Output the [X, Y] coordinate of the center of the cell containing the given text.  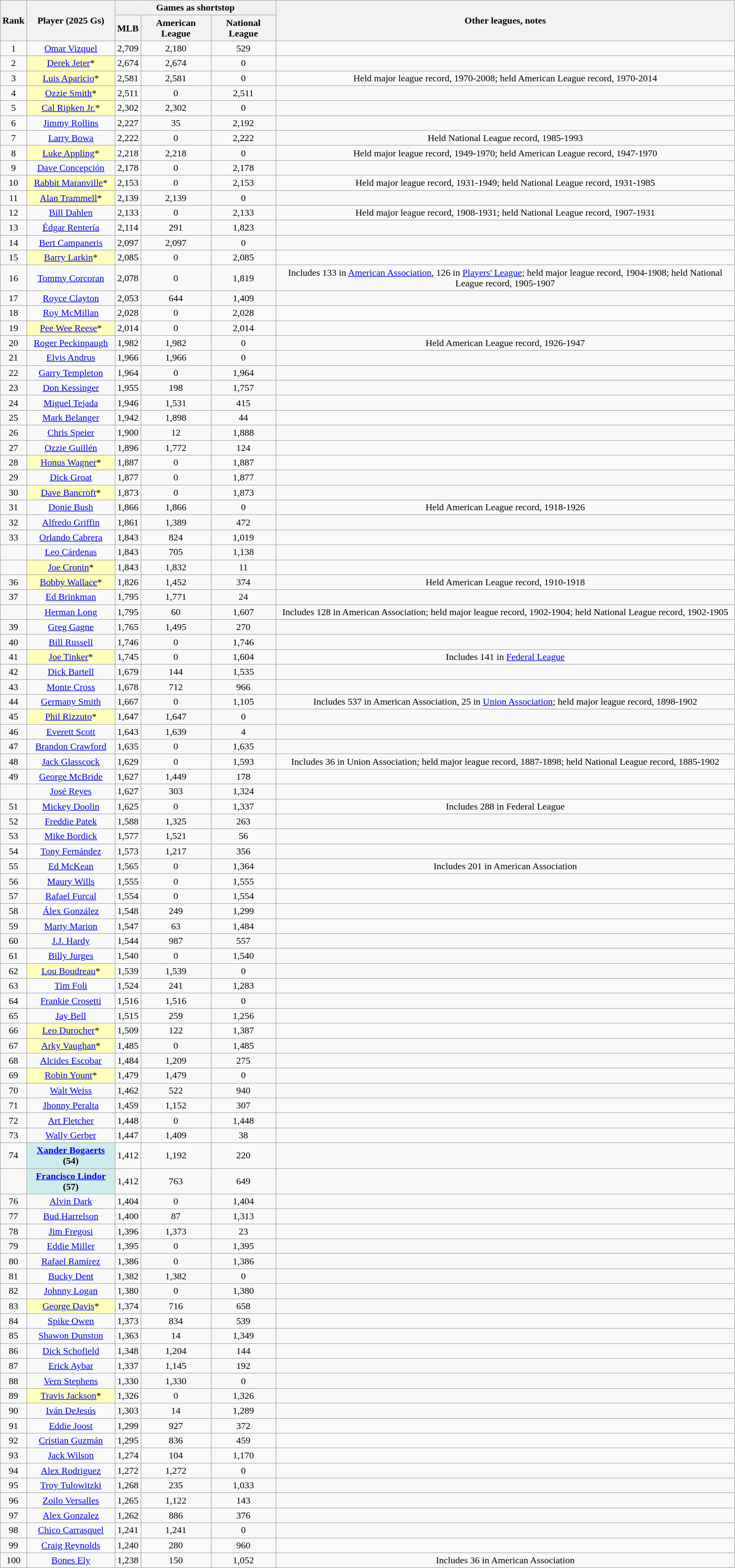
Royce Clayton [71, 298]
472 [243, 522]
42 [13, 672]
Bobby Wallace* [71, 582]
99 [13, 1545]
1,643 [128, 732]
Greg Gagne [71, 627]
1,122 [176, 1500]
1,364 [243, 866]
1,573 [128, 851]
Games as shortstop [196, 8]
1,033 [243, 1486]
1,289 [243, 1410]
6 [13, 123]
Jhonny Peralta [71, 1105]
Alfredo Griffin [71, 522]
307 [243, 1105]
Jack Wilson [71, 1456]
Held American League record, 1910-1918 [505, 582]
Leo Durocher* [71, 1031]
79 [13, 1246]
1,325 [176, 821]
45 [13, 717]
66 [13, 1031]
62 [13, 971]
81 [13, 1276]
1,625 [128, 806]
7 [13, 138]
33 [13, 537]
1 [13, 48]
1,679 [128, 672]
15 [13, 258]
1,772 [176, 447]
539 [243, 1321]
Dick Bartell [71, 672]
1,819 [243, 278]
712 [176, 687]
Arky Vaughan* [71, 1046]
Elvis Andrus [71, 358]
Troy Tulowitzki [71, 1486]
Mark Belanger [71, 418]
1,678 [128, 687]
90 [13, 1410]
Includes 128 in American Association; held major league record, 1902-1904; held National League record, 1902-1905 [505, 612]
1,509 [128, 1031]
150 [176, 1560]
1,052 [243, 1560]
1,105 [243, 702]
37 [13, 597]
Includes 537 in American Association, 25 in Union Association; held major league record, 1898-1902 [505, 702]
70 [13, 1090]
263 [243, 821]
259 [176, 1016]
1,303 [128, 1410]
Rabbit Maranville* [71, 183]
Brandon Crawford [71, 747]
Vern Stephens [71, 1381]
Includes 133 in American Association, 126 in Players' League; held major league record, 1904-1908; held National League record, 1905-1907 [505, 278]
1,313 [243, 1216]
1,400 [128, 1216]
Includes 288 in Federal League [505, 806]
41 [13, 657]
1,771 [176, 597]
Chico Carrasquel [71, 1530]
122 [176, 1031]
249 [176, 911]
Dick Groat [71, 478]
61 [13, 956]
3 [13, 78]
47 [13, 747]
53 [13, 836]
1,449 [176, 777]
5 [13, 108]
1,607 [243, 612]
64 [13, 1001]
1,832 [176, 567]
Eddie Joost [71, 1425]
26 [13, 432]
178 [243, 777]
557 [243, 941]
1,588 [128, 821]
2,180 [176, 48]
Don Kessinger [71, 388]
1,823 [243, 228]
1,256 [243, 1016]
Bucky Dent [71, 1276]
270 [243, 627]
Johnny Logan [71, 1291]
2,192 [243, 123]
19 [13, 328]
Other leagues, notes [505, 20]
Alcides Escobar [71, 1061]
9 [13, 168]
65 [13, 1016]
Held major league record, 1931-1949; held National League record, 1931-1985 [505, 183]
1,745 [128, 657]
Shawon Dunston [71, 1336]
Tim Foli [71, 986]
1,544 [128, 941]
Ed McKean [71, 866]
1,515 [128, 1016]
Donie Bush [71, 507]
27 [13, 447]
16 [13, 278]
22 [13, 373]
Álex González [71, 911]
77 [13, 1216]
80 [13, 1261]
Rank [13, 20]
886 [176, 1515]
Jim Fregosi [71, 1231]
1,900 [128, 432]
Wally Gerber [71, 1135]
716 [176, 1306]
Jack Glasscock [71, 762]
1,667 [128, 702]
220 [243, 1156]
529 [243, 48]
58 [13, 911]
1,577 [128, 836]
104 [176, 1456]
Germany Smith [71, 702]
36 [13, 582]
Craig Reynolds [71, 1545]
291 [176, 228]
73 [13, 1135]
Garry Templeton [71, 373]
1,531 [176, 403]
69 [13, 1075]
1,495 [176, 627]
275 [243, 1061]
Includes 201 in American Association [505, 866]
1,268 [128, 1486]
940 [243, 1090]
85 [13, 1336]
48 [13, 762]
1,547 [128, 926]
89 [13, 1396]
Leo Cárdenas [71, 552]
Dick Schofield [71, 1351]
Tommy Corcoran [71, 278]
836 [176, 1441]
1,521 [176, 836]
Jimmy Rollins [71, 123]
372 [243, 1425]
25 [13, 418]
280 [176, 1545]
46 [13, 732]
Alex Rodriguez [71, 1471]
356 [243, 851]
522 [176, 1090]
93 [13, 1456]
76 [13, 1202]
1,639 [176, 732]
1,826 [128, 582]
1,396 [128, 1231]
374 [243, 582]
74 [13, 1156]
Travis Jackson* [71, 1396]
1,283 [243, 986]
59 [13, 926]
American League [176, 28]
Monte Cross [71, 687]
Luke Appling* [71, 153]
96 [13, 1500]
Dave Concepción [71, 168]
51 [13, 806]
1,240 [128, 1545]
Bones Ely [71, 1560]
1,348 [128, 1351]
Phil Rizzuto* [71, 717]
Honus Wagner* [71, 463]
Bill Dahlen [71, 213]
649 [243, 1181]
35 [176, 123]
1,349 [243, 1336]
29 [13, 478]
Lou Boudreau* [71, 971]
83 [13, 1306]
192 [243, 1366]
1,888 [243, 432]
86 [13, 1351]
100 [13, 1560]
94 [13, 1471]
Rafael Ramírez [71, 1261]
2,078 [128, 278]
Maury Wills [71, 881]
21 [13, 358]
1,204 [176, 1351]
Held American League record, 1926-1947 [505, 343]
1,946 [128, 403]
415 [243, 403]
303 [176, 791]
241 [176, 986]
MLB [128, 28]
Barry Larkin* [71, 258]
Billy Jurges [71, 956]
32 [13, 522]
Alvin Dark [71, 1202]
Ed Brinkman [71, 597]
Frankie Crosetti [71, 1001]
1,138 [243, 552]
40 [13, 642]
1,955 [128, 388]
Ozzie Guillén [71, 447]
Player (2025 Gs) [71, 20]
71 [13, 1105]
1,459 [128, 1105]
1,152 [176, 1105]
Édgar Rentería [71, 228]
Pee Wee Reese* [71, 328]
Held American League record, 1918-1926 [505, 507]
1,898 [176, 418]
Mickey Doolin [71, 806]
Includes 141 in Federal League [505, 657]
1,265 [128, 1500]
966 [243, 687]
1,629 [128, 762]
38 [243, 1135]
Includes 36 in Union Association; held major league record, 1887-1898; held National League record, 1885-1902 [505, 762]
78 [13, 1231]
1,548 [128, 911]
Cristian Guzmán [71, 1441]
Orlando Cabrera [71, 537]
1,565 [128, 866]
J.J. Hardy [71, 941]
Spike Owen [71, 1321]
George McBride [71, 777]
88 [13, 1381]
Iván DeJesús [71, 1410]
91 [13, 1425]
54 [13, 851]
376 [243, 1515]
1,274 [128, 1456]
Mike Bordick [71, 836]
Francisco Lindor (57) [71, 1181]
2,227 [128, 123]
235 [176, 1486]
Miguel Tejada [71, 403]
834 [176, 1321]
Xander Bogaerts (54) [71, 1156]
1,389 [176, 522]
Held major league record, 1970-2008; held American League record, 1970-2014 [505, 78]
Walt Weiss [71, 1090]
68 [13, 1061]
1,295 [128, 1441]
Held major league record, 1949-1970; held American League record, 1947-1970 [505, 153]
198 [176, 388]
Bert Campaneris [71, 243]
1,019 [243, 537]
20 [13, 343]
1,170 [243, 1456]
57 [13, 896]
Erick Aybar [71, 1366]
92 [13, 1441]
43 [13, 687]
Everett Scott [71, 732]
1,447 [128, 1135]
Roy McMillan [71, 313]
Bud Harrelson [71, 1216]
1,209 [176, 1061]
84 [13, 1321]
Ozzie Smith* [71, 93]
George Davis* [71, 1306]
927 [176, 1425]
Joe Cronin* [71, 567]
Omar Vizquel [71, 48]
Eddie Miller [71, 1246]
Tony Fernández [71, 851]
31 [13, 507]
Chris Speier [71, 432]
Herman Long [71, 612]
13 [13, 228]
644 [176, 298]
Dave Bancroft* [71, 493]
National League [243, 28]
Held major league record, 1908-1931; held National League record, 1907-1931 [505, 213]
143 [243, 1500]
705 [176, 552]
960 [243, 1545]
1,535 [243, 672]
Alex Gonzalez [71, 1515]
Robin Yount* [71, 1075]
459 [243, 1441]
1,524 [128, 986]
1,765 [128, 627]
67 [13, 1046]
1,217 [176, 851]
Includes 36 in American Association [505, 1560]
2,709 [128, 48]
987 [176, 941]
1,942 [128, 418]
Roger Peckinpaugh [71, 343]
8 [13, 153]
Cal Ripken Jr.* [71, 108]
1,324 [243, 791]
82 [13, 1291]
2,114 [128, 228]
124 [243, 447]
1,387 [243, 1031]
Freddie Patek [71, 821]
1,452 [176, 582]
97 [13, 1515]
Joe Tinker* [71, 657]
Held National League record, 1985-1993 [505, 138]
28 [13, 463]
1,238 [128, 1560]
1,363 [128, 1336]
1,262 [128, 1515]
52 [13, 821]
Marty Marion [71, 926]
1,593 [243, 762]
1,145 [176, 1366]
1,896 [128, 447]
Rafael Furcal [71, 896]
39 [13, 627]
98 [13, 1530]
49 [13, 777]
Art Fletcher [71, 1120]
Alan Trammell* [71, 198]
1,604 [243, 657]
55 [13, 866]
72 [13, 1120]
95 [13, 1486]
17 [13, 298]
Bill Russell [71, 642]
Zoilo Versalles [71, 1500]
Jay Bell [71, 1016]
2 [13, 63]
Luis Aparicio* [71, 78]
1,861 [128, 522]
763 [176, 1181]
1,757 [243, 388]
José Reyes [71, 791]
10 [13, 183]
2,053 [128, 298]
824 [176, 537]
Larry Bowa [71, 138]
1,462 [128, 1090]
1,192 [176, 1156]
658 [243, 1306]
30 [13, 493]
Derek Jeter* [71, 63]
18 [13, 313]
1,374 [128, 1306]
